Output the [X, Y] coordinate of the center of the cell containing the given text.  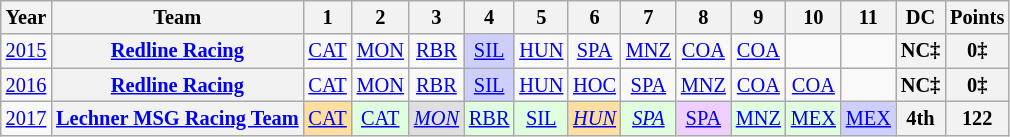
Points [977, 17]
Team [177, 17]
11 [868, 17]
2017 [26, 118]
6 [594, 17]
HOC [594, 85]
5 [541, 17]
122 [977, 118]
DC [920, 17]
1 [327, 17]
10 [814, 17]
Year [26, 17]
Lechner MSG Racing Team [177, 118]
8 [704, 17]
4 [489, 17]
2016 [26, 85]
2 [380, 17]
4th [920, 118]
3 [436, 17]
2015 [26, 51]
9 [758, 17]
7 [648, 17]
